Detect which cell encompasses the target text, then output its [x, y] center coordinate. 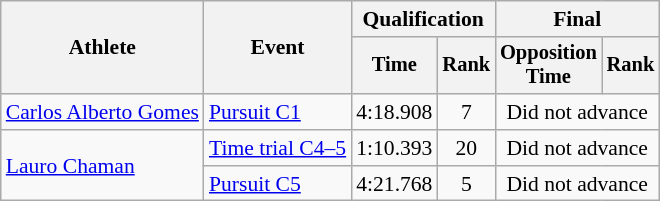
Qualification [423, 19]
Final [577, 19]
4:18.908 [394, 112]
Pursuit C1 [278, 112]
Lauro Chaman [102, 166]
Event [278, 48]
Time [394, 66]
7 [466, 112]
20 [466, 148]
Time trial C4–5 [278, 148]
OppositionTime [548, 66]
Carlos Alberto Gomes [102, 112]
1:10.393 [394, 148]
Athlete [102, 48]
